Scan for the cell matching the given text and deliver its [X, Y] coordinate at center. 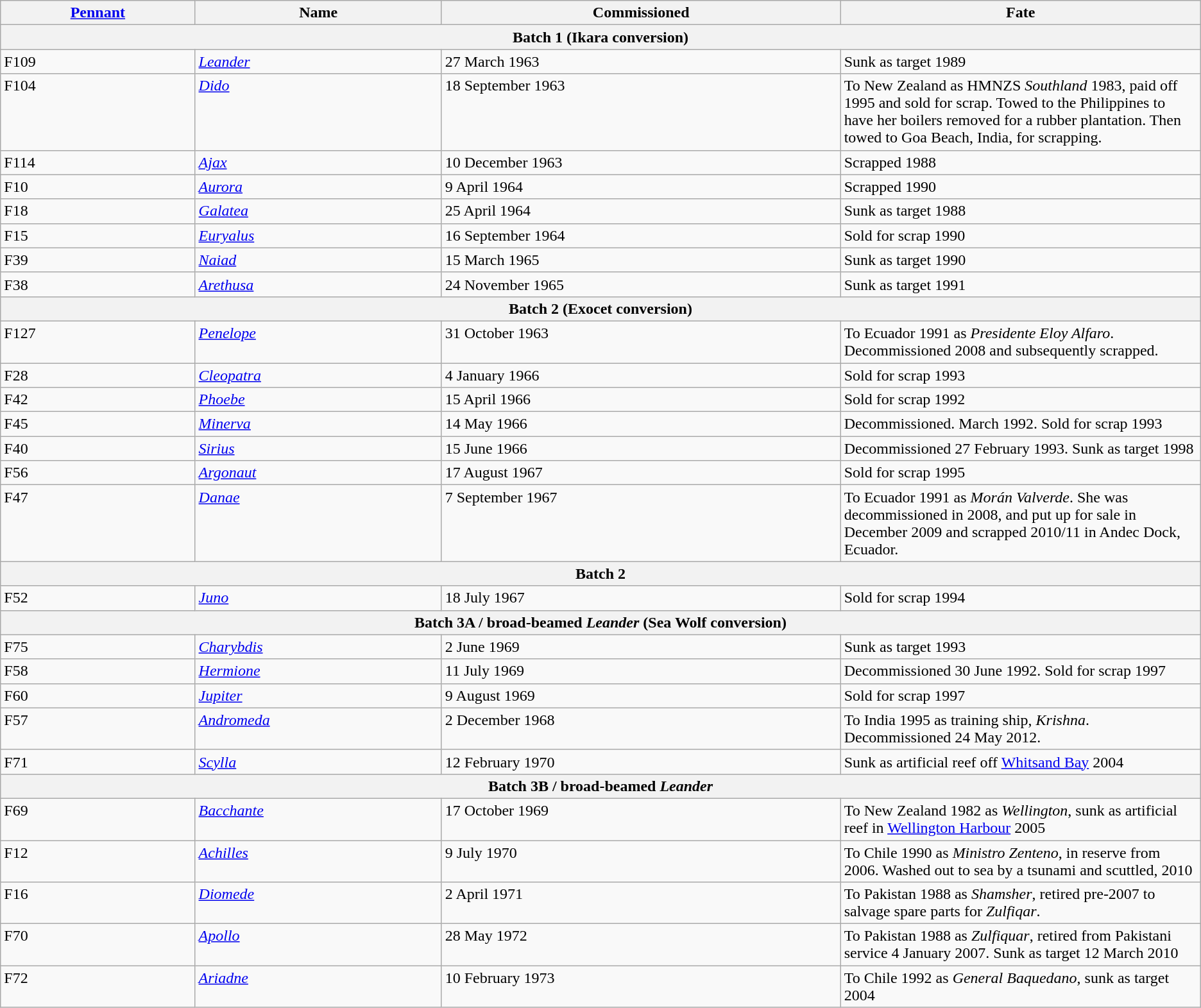
F18 [98, 211]
15 April 1966 [641, 400]
Sold for scrap 1994 [1020, 598]
F52 [98, 598]
Fate [1020, 13]
9 April 1964 [641, 187]
F72 [98, 987]
F16 [98, 903]
Sunk as target 1990 [1020, 260]
Sold for scrap 1993 [1020, 375]
To Pakistan 1988 as Zulfiquar, retired from Pakistani service 4 January 2007. Sunk as target 12 March 2010 [1020, 944]
F60 [98, 696]
15 June 1966 [641, 448]
14 May 1966 [641, 424]
17 October 1969 [641, 819]
Sold for scrap 1992 [1020, 400]
Charybdis [318, 647]
Aurora [318, 187]
F42 [98, 400]
F58 [98, 671]
Arethusa [318, 284]
Achilles [318, 861]
F127 [98, 341]
To Ecuador 1991 as Morán Valverde. She was decommissioned in 2008, and put up for sale in December 2009 and scrapped 2010/11 in Andec Dock, Ecuador. [1020, 524]
F38 [98, 284]
Batch 3A / broad-beamed Leander (Sea Wolf conversion) [600, 622]
F15 [98, 235]
16 September 1964 [641, 235]
F10 [98, 187]
2 April 1971 [641, 903]
27 March 1963 [641, 62]
10 December 1963 [641, 162]
F56 [98, 473]
31 October 1963 [641, 341]
Batch 3B / broad-beamed Leander [600, 786]
Galatea [318, 211]
F47 [98, 524]
Sunk as target 1991 [1020, 284]
Danae [318, 524]
F12 [98, 861]
Decommissioned 30 June 1992. Sold for scrap 1997 [1020, 671]
7 September 1967 [641, 524]
18 September 1963 [641, 112]
Name [318, 13]
9 July 1970 [641, 861]
F71 [98, 762]
Penelope [318, 341]
Sunk as target 1993 [1020, 647]
4 January 1966 [641, 375]
9 August 1969 [641, 696]
Ariadne [318, 987]
Ajax [318, 162]
Phoebe [318, 400]
24 November 1965 [641, 284]
F28 [98, 375]
Juno [318, 598]
Decommissioned 27 February 1993. Sunk as target 1998 [1020, 448]
F70 [98, 944]
Scrapped 1990 [1020, 187]
Apollo [318, 944]
To Ecuador 1991 as Presidente Eloy Alfaro. Decommissioned 2008 and subsequently scrapped. [1020, 341]
Batch 2 (Exocet conversion) [600, 309]
To Chile 1992 as General Baquedano, sunk as target 2004 [1020, 987]
Batch 2 [600, 574]
To India 1995 as training ship, Krishna. Decommissioned 24 May 2012. [1020, 729]
12 February 1970 [641, 762]
Sold for scrap 1995 [1020, 473]
F109 [98, 62]
Dido [318, 112]
Decommissioned. March 1992. Sold for scrap 1993 [1020, 424]
Sunk as artificial reef off Whitsand Bay 2004 [1020, 762]
F69 [98, 819]
Sunk as target 1988 [1020, 211]
Pennant [98, 13]
15 March 1965 [641, 260]
Hermione [318, 671]
25 April 1964 [641, 211]
F104 [98, 112]
F40 [98, 448]
Commissioned [641, 13]
2 December 1968 [641, 729]
Cleopatra [318, 375]
17 August 1967 [641, 473]
Bacchante [318, 819]
18 July 1967 [641, 598]
F45 [98, 424]
To Pakistan 1988 as Shamsher, retired pre-2007 to salvage spare parts for Zulfiqar. [1020, 903]
To Chile 1990 as Ministro Zenteno, in reserve from 2006. Washed out to sea by a tsunami and scuttled, 2010 [1020, 861]
Naiad [318, 260]
F57 [98, 729]
Sirius [318, 448]
Sold for scrap 1997 [1020, 696]
F114 [98, 162]
F75 [98, 647]
Sold for scrap 1990 [1020, 235]
Scylla [318, 762]
11 July 1969 [641, 671]
2 June 1969 [641, 647]
10 February 1973 [641, 987]
Minerva [318, 424]
F39 [98, 260]
Batch 1 (Ikara conversion) [600, 37]
Argonaut [318, 473]
Euryalus [318, 235]
To New Zealand 1982 as Wellington, sunk as artificial reef in Wellington Harbour 2005 [1020, 819]
Jupiter [318, 696]
Scrapped 1988 [1020, 162]
Sunk as target 1989 [1020, 62]
28 May 1972 [641, 944]
Diomede [318, 903]
Leander [318, 62]
Andromeda [318, 729]
